Identify which cell holds the provided text, then report its [X, Y] central coordinate. 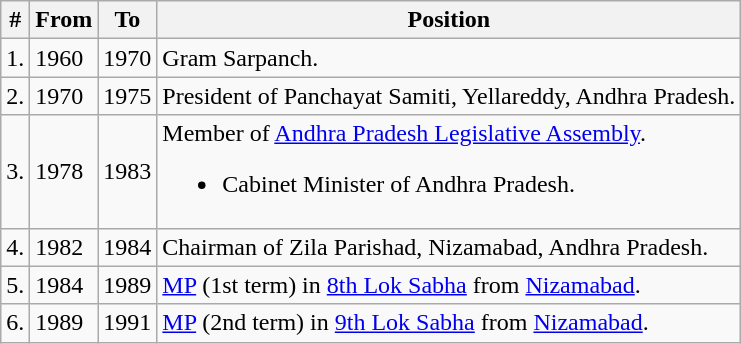
MP (2nd term) in 9th Lok Sabha from Nizamabad. [449, 323]
3. [16, 172]
1978 [64, 172]
Member of Andhra Pradesh Legislative Assembly.Cabinet Minister of Andhra Pradesh. [449, 172]
1975 [128, 96]
# [16, 20]
5. [16, 285]
1960 [64, 58]
1983 [128, 172]
To [128, 20]
1. [16, 58]
Chairman of Zila Parishad, Nizamabad, Andhra Pradesh. [449, 247]
1991 [128, 323]
1982 [64, 247]
2. [16, 96]
Position [449, 20]
From [64, 20]
President of Panchayat Samiti, Yellareddy, Andhra Pradesh. [449, 96]
Gram Sarpanch. [449, 58]
6. [16, 323]
MP (1st term) in 8th Lok Sabha from Nizamabad. [449, 285]
4. [16, 247]
